Search for the cell housing the specified text and yield its [x, y] center coordinate. 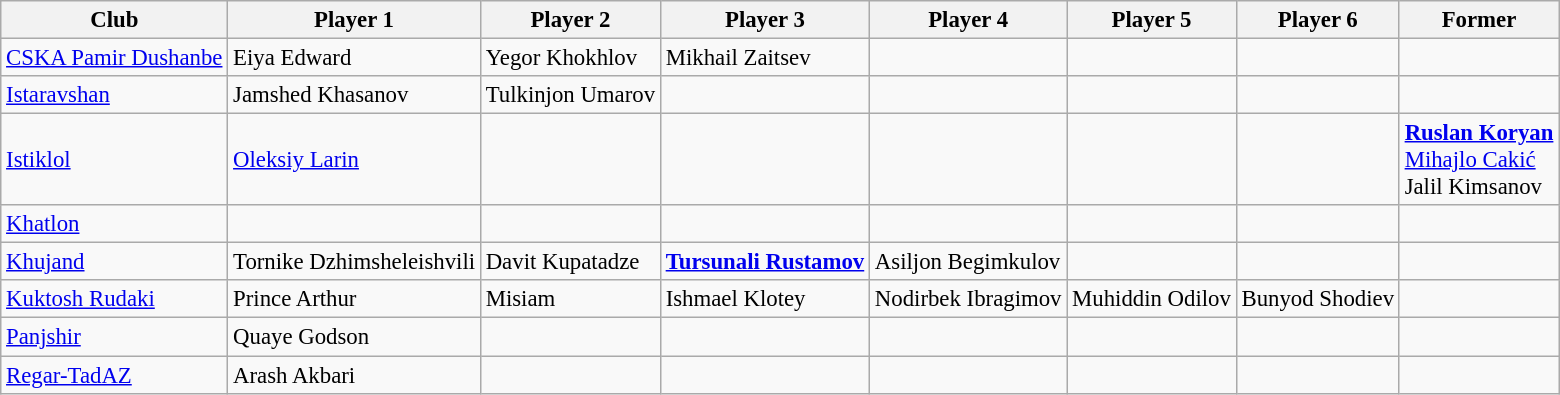
Tursunali Rustamov [764, 262]
Eiya Edward [354, 58]
Davit Kupatadze [570, 262]
Bunyod Shodiev [1318, 299]
Former [1478, 20]
Istiklol [114, 160]
CSKA Pamir Dushanbe [114, 58]
Jamshed Khasanov [354, 95]
Player 5 [1152, 20]
Mikhail Zaitsev [764, 58]
Yegor Khokhlov [570, 58]
Oleksiy Larin [354, 160]
Tornike Dzhimsheleishvili [354, 262]
Asiljon Begimkulov [968, 262]
Istaravshan [114, 95]
Player 3 [764, 20]
Arash Akbari [354, 375]
Player 1 [354, 20]
Tulkinjon Umarov [570, 95]
Ruslan Koryan Mihajlo Cakić Jalil Kimsanov [1478, 160]
Club [114, 20]
Player 4 [968, 20]
Panjshir [114, 337]
Quaye Godson [354, 337]
Khujand [114, 262]
Player 6 [1318, 20]
Muhiddin Odilov [1152, 299]
Ishmael Klotey [764, 299]
Misiam [570, 299]
Khatlon [114, 224]
Player 2 [570, 20]
Kuktosh Rudaki [114, 299]
Regar-TadAZ [114, 375]
Nodirbek Ibragimov [968, 299]
Prince Arthur [354, 299]
